Pinpoint the cell where the given text exists, returning its (x, y) midpoint coordinate. 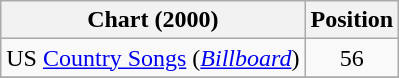
Position (352, 20)
56 (352, 58)
Chart (2000) (153, 20)
US Country Songs (Billboard) (153, 58)
